Locate the cell with the specified text and output its (X, Y) center coordinate. 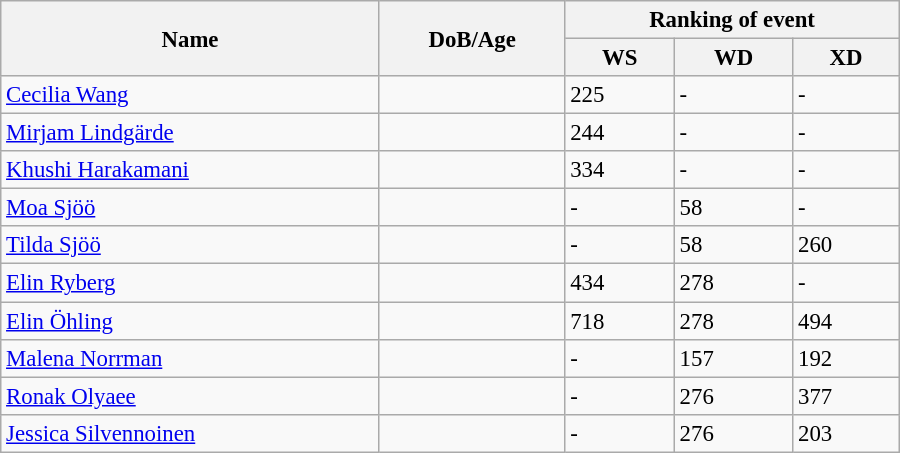
DoB/Age (472, 38)
225 (620, 95)
Elin Öhling (190, 321)
Name (190, 38)
Cecilia Wang (190, 95)
WD (733, 58)
Tilda Sjöö (190, 245)
260 (846, 245)
203 (846, 433)
718 (620, 321)
Mirjam Lindgärde (190, 133)
377 (846, 396)
Jessica Silvennoinen (190, 433)
494 (846, 321)
Ranking of event (732, 20)
Malena Norrman (190, 358)
Ronak Olyaee (190, 396)
Moa Sjöö (190, 208)
244 (620, 133)
434 (620, 283)
192 (846, 358)
Elin Ryberg (190, 283)
WS (620, 58)
157 (733, 358)
334 (620, 170)
Khushi Harakamani (190, 170)
XD (846, 58)
